Return the (X, Y) coordinate for the center point of the cell that contains the specified text.  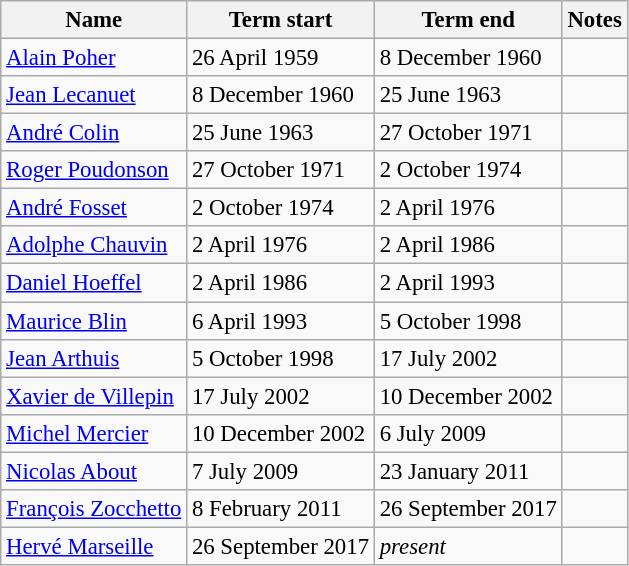
6 July 2009 (468, 433)
Name (94, 20)
23 January 2011 (468, 471)
Term end (468, 20)
present (468, 546)
Alain Poher (94, 58)
2 April 1993 (468, 283)
Jean Arthuis (94, 358)
6 April 1993 (281, 321)
7 July 2009 (281, 471)
Notes (594, 20)
André Colin (94, 133)
François Zocchetto (94, 509)
Daniel Hoeffel (94, 283)
Xavier de Villepin (94, 396)
Roger Poudonson (94, 170)
Maurice Blin (94, 321)
Michel Mercier (94, 433)
Adolphe Chauvin (94, 245)
Term start (281, 20)
Jean Lecanuet (94, 95)
Nicolas About (94, 471)
André Fosset (94, 208)
8 February 2011 (281, 509)
26 April 1959 (281, 58)
Hervé Marseille (94, 546)
